Extract the [X, Y] coordinate from the center of the cell holding the provided text.  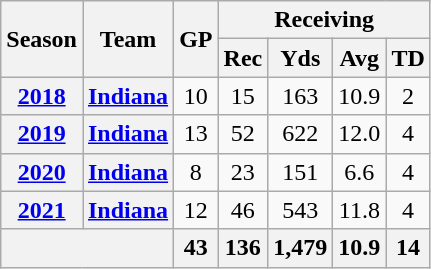
8 [196, 172]
10 [196, 96]
12 [196, 210]
11.8 [360, 210]
2019 [42, 134]
TD [408, 58]
14 [408, 248]
Season [42, 39]
Team [128, 39]
2018 [42, 96]
43 [196, 248]
Receiving [324, 20]
23 [243, 172]
15 [243, 96]
163 [300, 96]
Avg [360, 58]
2021 [42, 210]
543 [300, 210]
12.0 [360, 134]
2020 [42, 172]
GP [196, 39]
136 [243, 248]
151 [300, 172]
1,479 [300, 248]
13 [196, 134]
Yds [300, 58]
6.6 [360, 172]
622 [300, 134]
46 [243, 210]
2 [408, 96]
52 [243, 134]
Rec [243, 58]
